Locate the cell with the specified text and output its [X, Y] center coordinate. 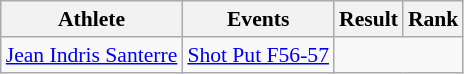
Result [368, 19]
Athlete [92, 19]
Events [258, 19]
Jean Indris Santerre [92, 55]
Shot Put F56-57 [258, 55]
Rank [434, 19]
